Search for the cell housing the specified text and yield its (X, Y) center coordinate. 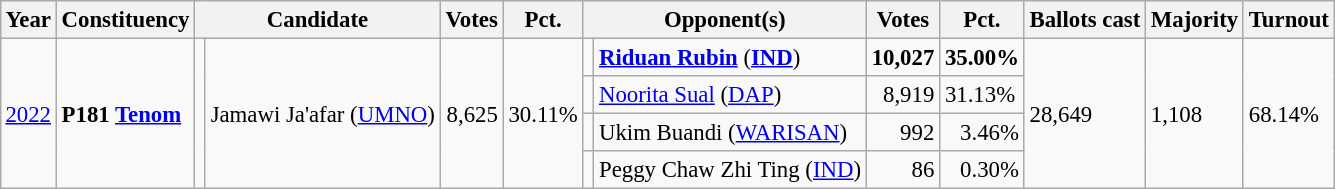
Candidate (318, 20)
Year (28, 20)
Majority (1195, 20)
30.11% (543, 113)
992 (902, 133)
28,649 (1084, 113)
Opponent(s) (724, 20)
31.13% (982, 95)
0.30% (982, 170)
2022 (28, 113)
Constituency (125, 20)
8,625 (472, 113)
1,108 (1195, 113)
3.46% (982, 133)
Jamawi Ja'afar (UMNO) (322, 113)
Noorita Sual (DAP) (730, 95)
Ballots cast (1084, 20)
Riduan Rubin (IND) (730, 57)
P181 Tenom (125, 113)
68.14% (1288, 113)
Ukim Buandi (WARISAN) (730, 133)
8,919 (902, 95)
86 (902, 170)
Turnout (1288, 20)
35.00% (982, 57)
Peggy Chaw Zhi Ting (IND) (730, 170)
10,027 (902, 57)
